Output the [X, Y] coordinate of the center of the cell containing the given text.  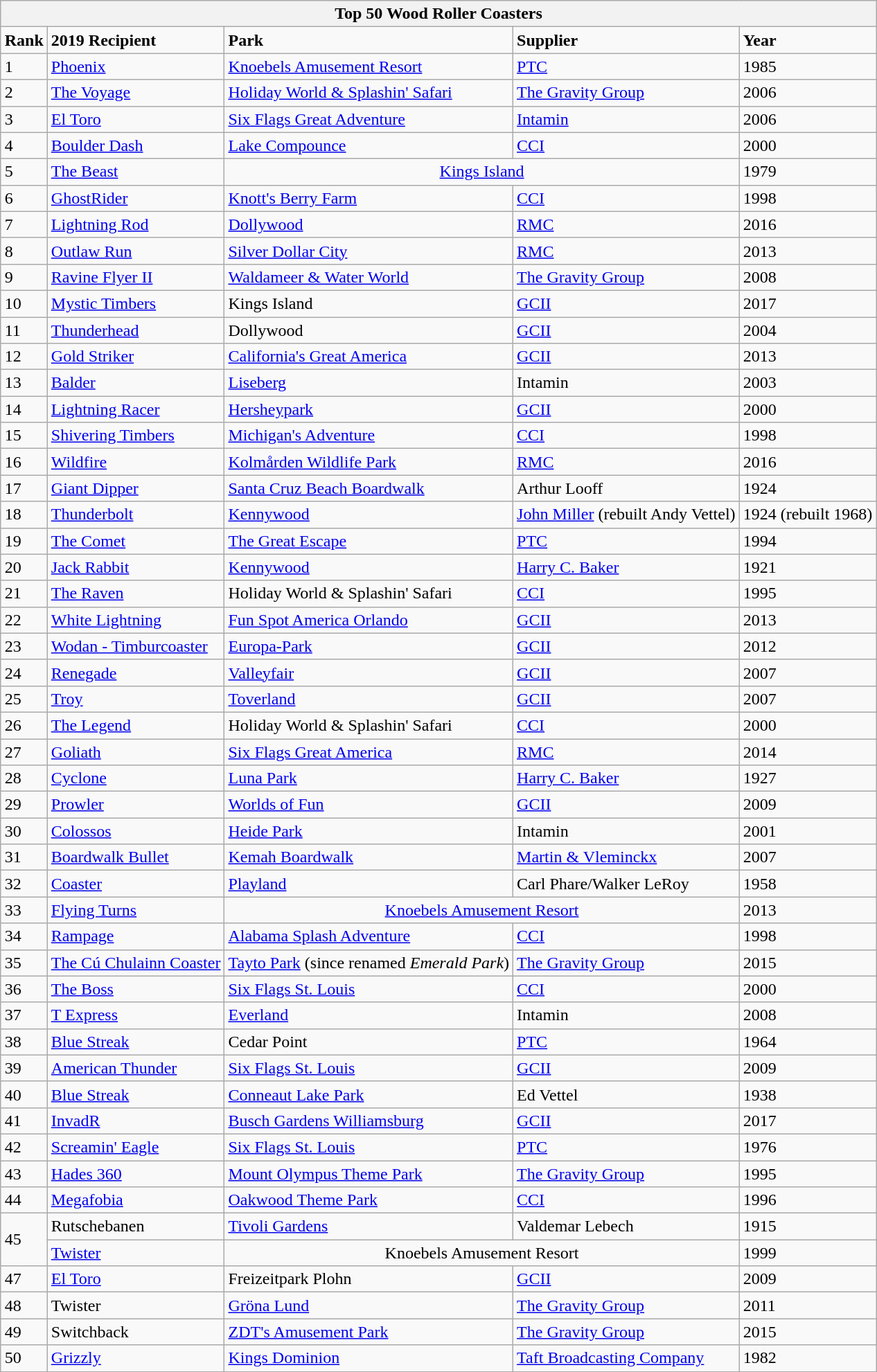
Coaster [136, 884]
Giant Dipper [136, 488]
9 [24, 277]
37 [24, 1015]
45 [24, 1240]
49 [24, 1332]
Supplier [626, 40]
42 [24, 1147]
California's Great America [369, 357]
36 [24, 989]
Phoenix [136, 66]
19 [24, 541]
8 [24, 251]
Mystic Timbers [136, 303]
Rampage [136, 936]
2012 [808, 646]
11 [24, 330]
Thunderhead [136, 330]
1999 [808, 1253]
Knott's Berry Farm [369, 198]
Valleyfair [369, 672]
48 [24, 1306]
Silver Dollar City [369, 251]
30 [24, 831]
Hersheypark [369, 409]
25 [24, 699]
The Comet [136, 541]
Ed Vettel [626, 1094]
1964 [808, 1042]
1924 [808, 488]
Thunderbolt [136, 515]
2 [24, 93]
Wodan - Timburcoaster [136, 646]
Year [808, 40]
18 [24, 515]
Six Flags Great Adventure [369, 119]
44 [24, 1200]
Screamin' Eagle [136, 1147]
American Thunder [136, 1068]
1994 [808, 541]
John Miller (rebuilt Andy Vettel) [626, 515]
33 [24, 910]
Top 50 Wood Roller Coasters [438, 14]
Alabama Splash Adventure [369, 936]
Cyclone [136, 778]
24 [24, 672]
12 [24, 357]
Tivoli Gardens [369, 1227]
1 [24, 66]
1921 [808, 567]
Park [369, 40]
InvadR [136, 1121]
31 [24, 857]
1915 [808, 1227]
15 [24, 436]
Arthur Looff [626, 488]
Liseberg [369, 383]
The Legend [136, 725]
Tayto Park (since renamed Emerald Park) [369, 963]
Freizeitpark Plohn [369, 1279]
Rutschebanen [136, 1227]
Lightning Rod [136, 224]
White Lightning [136, 620]
2003 [808, 383]
Kings Dominion [369, 1358]
14 [24, 409]
Cedar Point [369, 1042]
Colossos [136, 831]
Flying Turns [136, 910]
Busch Gardens Williamsburg [369, 1121]
Luna Park [369, 778]
13 [24, 383]
20 [24, 567]
6 [24, 198]
The Great Escape [369, 541]
34 [24, 936]
Ravine Flyer II [136, 277]
23 [24, 646]
28 [24, 778]
Boardwalk Bullet [136, 857]
1927 [808, 778]
Wildfire [136, 462]
The Cú Chulainn Coaster [136, 963]
50 [24, 1358]
1958 [808, 884]
1938 [808, 1094]
41 [24, 1121]
29 [24, 805]
Playland [369, 884]
Mount Olympus Theme Park [369, 1174]
Lightning Racer [136, 409]
Europa-Park [369, 646]
2019 Recipient [136, 40]
21 [24, 594]
1985 [808, 66]
39 [24, 1068]
35 [24, 963]
Everland [369, 1015]
Balder [136, 383]
Rank [24, 40]
47 [24, 1279]
Grizzly [136, 1358]
1924 (rebuilt 1968) [808, 515]
16 [24, 462]
Megafobia [136, 1200]
Fun Spot America Orlando [369, 620]
5 [24, 172]
38 [24, 1042]
27 [24, 751]
The Beast [136, 172]
Heide Park [369, 831]
Lake Compounce [369, 145]
7 [24, 224]
40 [24, 1094]
17 [24, 488]
Shivering Timbers [136, 436]
ZDT's Amusement Park [369, 1332]
Carl Phare/Walker LeRoy [626, 884]
The Boss [136, 989]
1982 [808, 1358]
2001 [808, 831]
2004 [808, 330]
2011 [808, 1306]
Oakwood Theme Park [369, 1200]
26 [24, 725]
Prowler [136, 805]
Waldameer & Water World [369, 277]
The Raven [136, 594]
Martin & Vleminckx [626, 857]
43 [24, 1174]
Gröna Lund [369, 1306]
Outlaw Run [136, 251]
Valdemar Lebech [626, 1227]
GhostRider [136, 198]
4 [24, 145]
The Voyage [136, 93]
Taft Broadcasting Company [626, 1358]
Toverland [369, 699]
Michigan's Adventure [369, 436]
3 [24, 119]
Troy [136, 699]
Conneaut Lake Park [369, 1094]
Six Flags Great America [369, 751]
Jack Rabbit [136, 567]
1996 [808, 1200]
Worlds of Fun [369, 805]
Renegade [136, 672]
Kolmården Wildlife Park [369, 462]
Hades 360 [136, 1174]
Switchback [136, 1332]
1979 [808, 172]
32 [24, 884]
Kemah Boardwalk [369, 857]
Santa Cruz Beach Boardwalk [369, 488]
10 [24, 303]
2014 [808, 751]
22 [24, 620]
Boulder Dash [136, 145]
1976 [808, 1147]
Gold Striker [136, 357]
T Express [136, 1015]
Goliath [136, 751]
